From the cell containing the given text, extract its center point as (X, Y) coordinate. 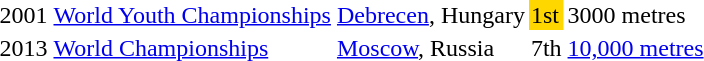
Debrecen, Hungary (430, 15)
World Youth Championships (192, 15)
1st (546, 15)
